Output the (X, Y) coordinate of the center of the cell containing the given text.  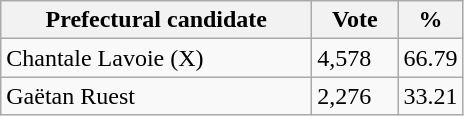
Prefectural candidate (156, 20)
Gaëtan Ruest (156, 96)
33.21 (430, 96)
4,578 (355, 58)
Chantale Lavoie (X) (156, 58)
66.79 (430, 58)
2,276 (355, 96)
Vote (355, 20)
% (430, 20)
